Scan for the cell matching the given text and deliver its (x, y) coordinate at center. 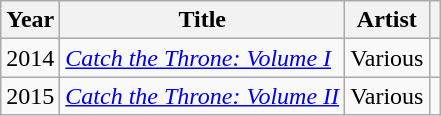
2014 (30, 58)
2015 (30, 96)
Catch the Throne: Volume II (202, 96)
Artist (387, 20)
Title (202, 20)
Catch the Throne: Volume I (202, 58)
Year (30, 20)
